Return (X, Y) of the center of cell containing provided text 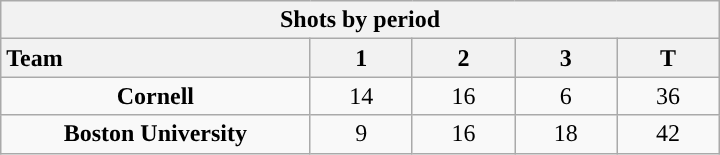
14 (361, 96)
1 (361, 58)
Shots by period (360, 20)
T (668, 58)
Team (156, 58)
18 (566, 134)
2 (463, 58)
42 (668, 134)
36 (668, 96)
6 (566, 96)
9 (361, 134)
Cornell (156, 96)
3 (566, 58)
Boston University (156, 134)
